Pinpoint the cell where the given text exists, returning its [x, y] midpoint coordinate. 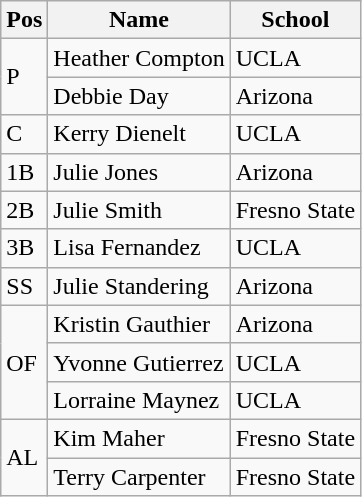
Julie Smith [139, 210]
SS [24, 286]
Kim Maher [139, 438]
Lisa Fernandez [139, 248]
2B [24, 210]
Pos [24, 20]
Lorraine Maynez [139, 400]
AL [24, 457]
Terry Carpenter [139, 477]
Kerry Dienelt [139, 134]
3B [24, 248]
C [24, 134]
Debbie Day [139, 96]
Heather Compton [139, 58]
Julie Jones [139, 172]
Kristin Gauthier [139, 324]
P [24, 77]
Yvonne Gutierrez [139, 362]
OF [24, 362]
1B [24, 172]
Julie Standering [139, 286]
School [295, 20]
Name [139, 20]
